Search for the cell housing the specified text and yield its [X, Y] center coordinate. 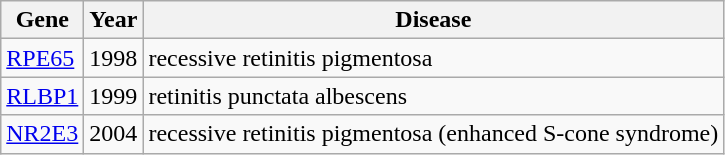
1998 [114, 58]
Disease [434, 20]
retinitis punctata albescens [434, 96]
1999 [114, 96]
Gene [42, 20]
RLBP1 [42, 96]
NR2E3 [42, 134]
recessive retinitis pigmentosa [434, 58]
Year [114, 20]
RPE65 [42, 58]
2004 [114, 134]
recessive retinitis pigmentosa (enhanced S-cone syndrome) [434, 134]
